Search for the cell housing the specified text and yield its [x, y] center coordinate. 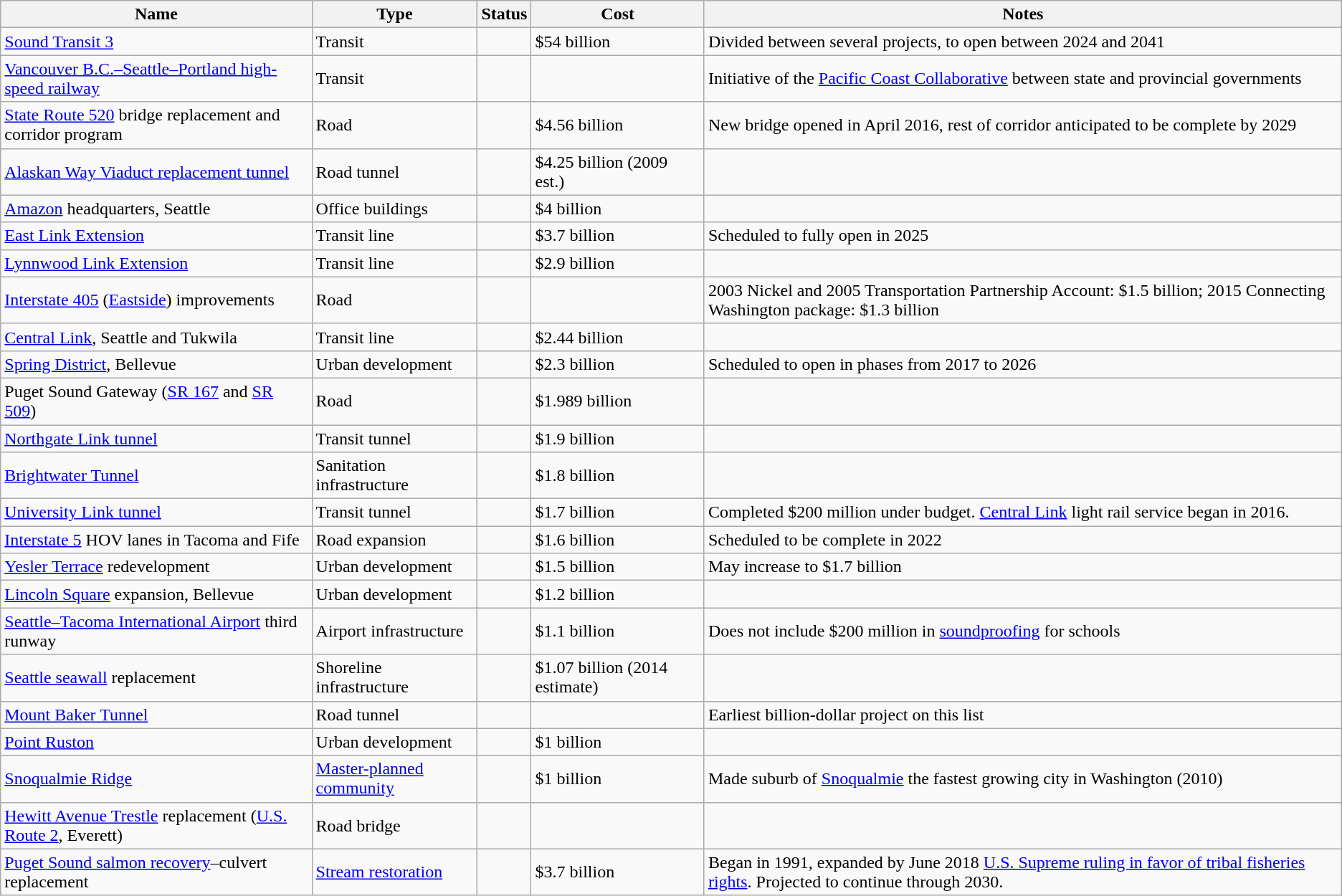
Lincoln Square expansion, Bellevue [156, 594]
$2.3 billion [618, 364]
$1.9 billion [618, 438]
Spring District, Bellevue [156, 364]
Stream restoration [394, 872]
Road bridge [394, 826]
Master-planned community [394, 778]
Interstate 5 HOV lanes in Tacoma and Fife [156, 540]
$1.7 billion [618, 513]
Type [394, 14]
East Link Extension [156, 236]
Brightwater Tunnel [156, 476]
$4.56 billion [618, 125]
Earliest billion-dollar project on this list [1022, 715]
$1.1 billion [618, 631]
Began in 1991, expanded by June 2018 U.S. Supreme ruling in favor of tribal fisheries rights. Projected to continue through 2030. [1022, 872]
Scheduled to fully open in 2025 [1022, 236]
$1.8 billion [618, 476]
Hewitt Avenue Trestle replacement (U.S. Route 2, Everett) [156, 826]
Mount Baker Tunnel [156, 715]
Lynnwood Link Extension [156, 263]
Puget Sound salmon recovery–culvert replacement [156, 872]
Initiative of the Pacific Coast Collaborative between state and provincial governments [1022, 79]
$1.6 billion [618, 540]
Scheduled to open in phases from 2017 to 2026 [1022, 364]
Office buildings [394, 209]
Vancouver B.C.–Seattle–Portland high-speed railway [156, 79]
Made suburb of Snoqualmie the fastest growing city in Washington (2010) [1022, 778]
Scheduled to be complete in 2022 [1022, 540]
Status [505, 14]
$1.5 billion [618, 567]
New bridge opened in April 2016, rest of corridor anticipated to be complete by 2029 [1022, 125]
State Route 520 bridge replacement and corridor program [156, 125]
$4 billion [618, 209]
Sound Transit 3 [156, 42]
Name [156, 14]
Airport infrastructure [394, 631]
Divided between several projects, to open between 2024 and 2041 [1022, 42]
Seattle seawall replacement [156, 678]
$1.2 billion [618, 594]
University Link tunnel [156, 513]
$54 billion [618, 42]
Central Link, Seattle and Tukwila [156, 337]
Road expansion [394, 540]
$2.9 billion [618, 263]
$1.07 billion (2014 estimate) [618, 678]
Sanitation infrastructure [394, 476]
Notes [1022, 14]
Seattle–Tacoma International Airport third runway [156, 631]
Amazon headquarters, Seattle [156, 209]
Alaskan Way Viaduct replacement tunnel [156, 172]
Snoqualmie Ridge [156, 778]
2003 Nickel and 2005 Transportation Partnership Account: $1.5 billion; 2015 Connecting Washington package: $1.3 billion [1022, 300]
Point Ruston [156, 742]
$2.44 billion [618, 337]
Does not include $200 million in soundproofing for schools [1022, 631]
Completed $200 million under budget. Central Link light rail service began in 2016. [1022, 513]
Puget Sound Gateway (SR 167 and SR 509) [156, 401]
Shoreline infrastructure [394, 678]
May increase to $1.7 billion [1022, 567]
$1.989 billion [618, 401]
$4.25 billion (2009 est.) [618, 172]
Yesler Terrace redevelopment [156, 567]
Cost [618, 14]
Interstate 405 (Eastside) improvements [156, 300]
Northgate Link tunnel [156, 438]
